From the cell containing the given text, extract its center point as (X, Y) coordinate. 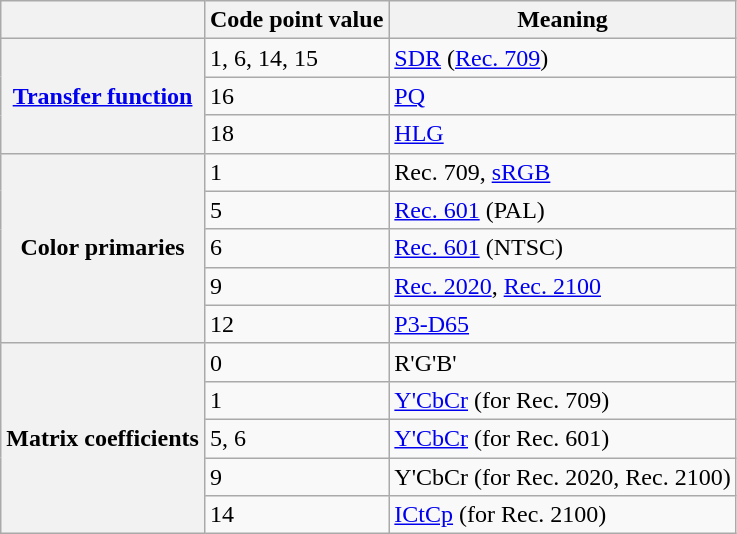
Rec. 2020, Rec. 2100 (562, 286)
Y'CbCr (for Rec. 2020, Rec. 2100) (562, 477)
PQ (562, 96)
12 (296, 324)
ICtCp (for Rec. 2100) (562, 515)
6 (296, 248)
Meaning (562, 20)
0 (296, 362)
Code point value (296, 20)
Matrix coefficients (103, 438)
HLG (562, 134)
5 (296, 210)
1, 6, 14, 15 (296, 58)
SDR (Rec. 709) (562, 58)
Color primaries (103, 248)
Rec. 601 (PAL) (562, 210)
P3-D65 (562, 324)
Y'CbCr (for Rec. 709) (562, 400)
5, 6 (296, 438)
18 (296, 134)
Rec. 601 (NTSC) (562, 248)
16 (296, 96)
Rec. 709, sRGB (562, 172)
14 (296, 515)
Y'CbCr (for Rec. 601) (562, 438)
Transfer function (103, 96)
R'G'B' (562, 362)
